Return the (X, Y) coordinate for the center point of the cell that contains the specified text.  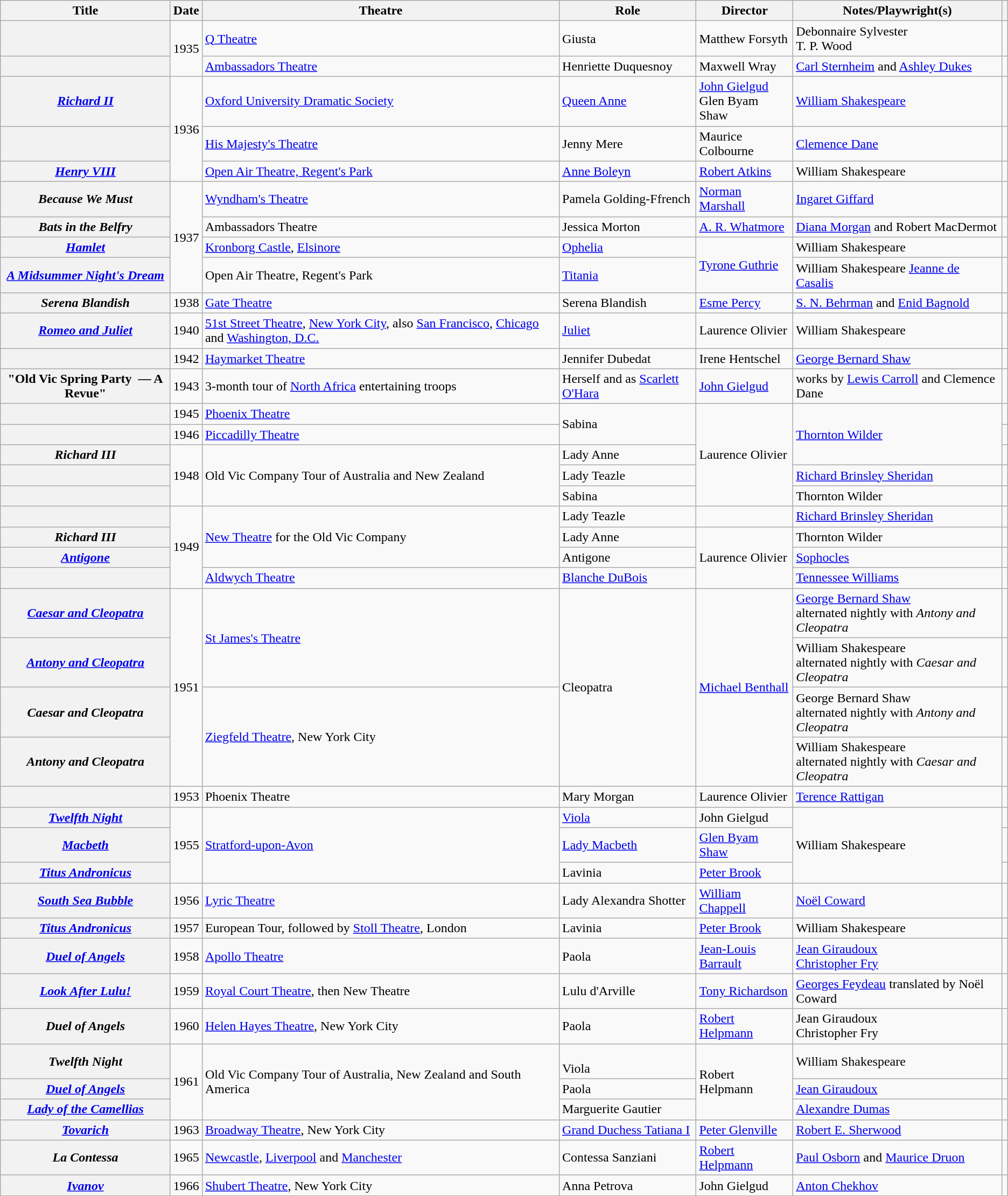
Maurice Colbourne (745, 143)
St James's Theatre (380, 638)
Notes/Playwright(s) (897, 11)
Jessica Morton (628, 227)
Ziegfeld Theatre, New York City (380, 737)
Juliet (628, 331)
1948 (186, 475)
Romeo and Juliet (86, 331)
1963 (186, 1130)
Piccadilly Theatre (380, 435)
Title (86, 11)
1953 (186, 796)
Newcastle, Liverpool and Manchester (380, 1158)
1955 (186, 844)
Bats in the Belfry (86, 227)
1943 (186, 387)
Grand Duchess Tatiana I (628, 1130)
1946 (186, 435)
1957 (186, 928)
Apollo Theatre (380, 956)
New Theatre for the Old Vic Company (380, 537)
Debonnaire SylvesterT. P. Wood (897, 39)
European Tour, followed by Stoll Theatre, London (380, 928)
Pamela Golding-Ffrench (628, 199)
Robert E. Sherwood (897, 1130)
Lulu d'Arville (628, 991)
Old Vic Company Tour of Australia, New Zealand and South America (380, 1081)
Alexandre Dumas (897, 1109)
Anna Petrova (628, 1185)
Diana Morgan and Robert MacDermot (897, 227)
Lady Alexandra Shotter (628, 900)
Tony Richardson (745, 991)
"Old Vic Spring Party — A Revue" (86, 387)
1958 (186, 956)
George Bernard Shaw (897, 358)
Lyric Theatre (380, 900)
Queen Anne (628, 101)
Broadway Theatre, New York City (380, 1130)
1942 (186, 358)
Kronborg Castle, Elsinore (380, 247)
1935 (186, 48)
Titania (628, 275)
Oxford University Dramatic Society (380, 101)
Aldwych Theatre (380, 578)
Ophelia (628, 247)
Ingaret Giffard (897, 199)
Giusta (628, 39)
1936 (186, 129)
Macbeth (86, 845)
Sophocles (897, 557)
1961 (186, 1081)
Stratford-upon-Avon (380, 844)
Jennifer Dubedat (628, 358)
Because We Must (86, 199)
Anne Boleyn (628, 171)
Matthew Forsyth (745, 39)
Look After Lulu! (86, 991)
Noël Coward (897, 900)
1938 (186, 303)
Jean Giraudoux (897, 1089)
William Chappell (745, 900)
Lady Macbeth (628, 845)
William Shakespeare Jeanne de Casalis (897, 275)
A Midsummer Night's Dream (86, 275)
Date (186, 11)
Henry VIII (86, 171)
Hamlet (86, 247)
Lady of the Camellias (86, 1109)
Helen Hayes Theatre, New York City (380, 1026)
Jean GiraudouxChristopher Fry (897, 956)
Paul Osborn and Maurice Druon (897, 1158)
Herself and as Scarlett O'Hara (628, 387)
Richard II (86, 101)
Gate Theatre (380, 303)
Tyrone Guthrie (745, 265)
His Majesty's Theatre (380, 143)
Tovarich (86, 1130)
Michael Benthall (745, 687)
Contessa Sanziani (628, 1158)
1949 (186, 547)
La Contessa (86, 1158)
Clemence Dane (897, 143)
1937 (186, 237)
Director (745, 11)
Wyndham's Theatre (380, 199)
1956 (186, 900)
Irene Hentschel (745, 358)
Ivanov (86, 1185)
Role (628, 11)
Cleopatra (628, 687)
Jean Giraudoux Christopher Fry (897, 1026)
1951 (186, 687)
John GielgudGlen Byam Shaw (745, 101)
Theatre (380, 11)
Henriette Duquesnoy (628, 66)
Georges Feydeau translated by Noël Coward (897, 991)
Jean-Louis Barrault (745, 956)
Royal Court Theatre, then New Theatre (380, 991)
Norman Marshall (745, 199)
Carl Sternheim and Ashley Dukes (897, 66)
Jenny Mere (628, 143)
1945 (186, 414)
Q Theatre (380, 39)
Mary Morgan (628, 796)
51st Street Theatre, New York City, also San Francisco, Chicago and Washington, D.C. (380, 331)
A. R. Whatmore (745, 227)
Haymarket Theatre (380, 358)
3-month tour of North Africa entertaining troops (380, 387)
1965 (186, 1158)
Peter Glenville (745, 1130)
Shubert Theatre, New York City (380, 1185)
1960 (186, 1026)
Blanche DuBois (628, 578)
Marguerite Gautier (628, 1109)
Maxwell Wray (745, 66)
Tennessee Williams (897, 578)
works by Lewis Carroll and Clemence Dane (897, 387)
1959 (186, 991)
1966 (186, 1185)
Glen Byam Shaw (745, 845)
1940 (186, 331)
South Sea Bubble (86, 900)
Anton Chekhov (897, 1185)
Esme Percy (745, 303)
Terence Rattigan (897, 796)
Old Vic Company Tour of Australia and New Zealand (380, 475)
S. N. Behrman and Enid Bagnold (897, 303)
Robert Atkins (745, 171)
